Return the [X, Y] coordinate for the center point of the cell that contains the specified text.  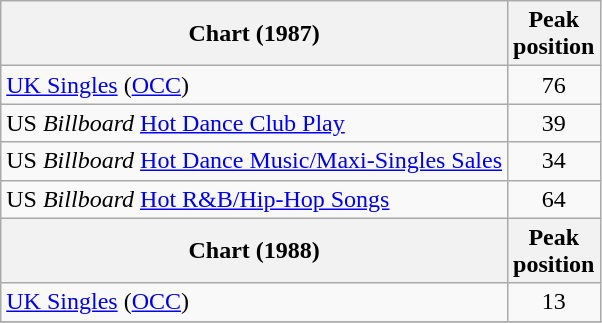
76 [554, 85]
US Billboard Hot Dance Club Play [254, 123]
US Billboard Hot R&B/Hip-Hop Songs [254, 199]
39 [554, 123]
Chart (1987) [254, 34]
US Billboard Hot Dance Music/Maxi-Singles Sales [254, 161]
13 [554, 302]
34 [554, 161]
Chart (1988) [254, 250]
64 [554, 199]
